Identify which cell holds the provided text, then report its (x, y) central coordinate. 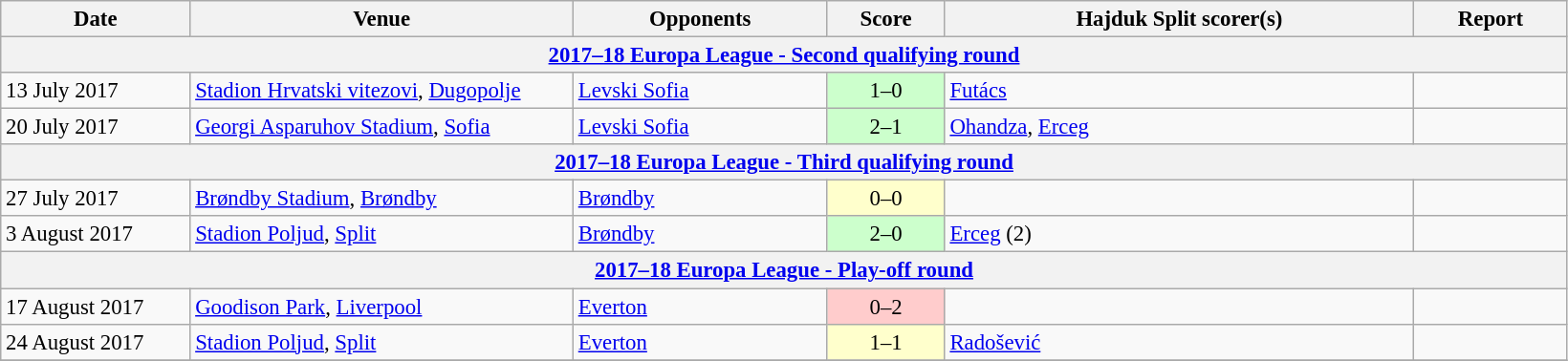
13 July 2017 (96, 91)
Opponents (700, 19)
Stadion Hrvatski vitezovi, Dugopolje (382, 91)
Hajduk Split scorer(s) (1180, 19)
20 July 2017 (96, 127)
Report (1492, 19)
2–1 (885, 127)
1–0 (885, 91)
Radošević (1180, 342)
Erceg (2) (1180, 234)
Ohandza, Erceg (1180, 127)
Futács (1180, 91)
27 July 2017 (96, 199)
0–2 (885, 307)
Venue (382, 19)
2017–18 Europa League - Second qualifying round (784, 55)
Date (96, 19)
17 August 2017 (96, 307)
2017–18 Europa League - Play-off round (784, 270)
2017–18 Europa League - Third qualifying round (784, 162)
Georgi Asparuhov Stadium, Sofia (382, 127)
Brøndby Stadium, Brøndby (382, 199)
1–1 (885, 342)
2–0 (885, 234)
3 August 2017 (96, 234)
Score (885, 19)
Goodison Park, Liverpool (382, 307)
24 August 2017 (96, 342)
0–0 (885, 199)
